Extract the [x, y] coordinate from the center of the cell holding the provided text.  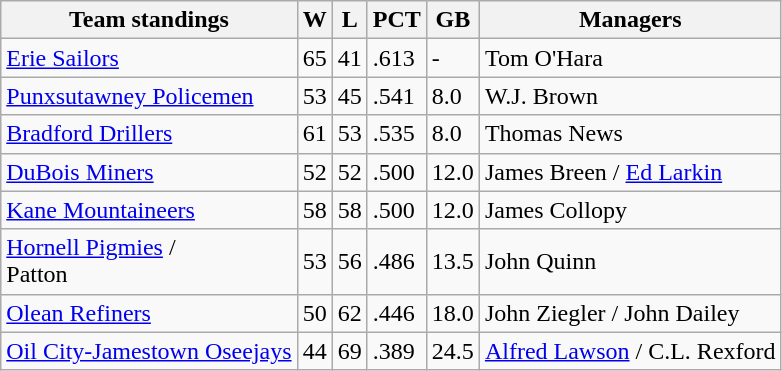
Bradford Drillers [149, 134]
John Ziegler / John Dailey [630, 313]
65 [314, 58]
56 [350, 262]
.446 [396, 313]
13.5 [452, 262]
41 [350, 58]
44 [314, 351]
69 [350, 351]
18.0 [452, 313]
Olean Refiners [149, 313]
50 [314, 313]
James Collopy [630, 210]
GB [452, 20]
W.J. Brown [630, 96]
Team standings [149, 20]
W [314, 20]
PCT [396, 20]
Thomas News [630, 134]
24.5 [452, 351]
Hornell Pigmies / Patton [149, 262]
Managers [630, 20]
.535 [396, 134]
L [350, 20]
Punxsutawney Policemen [149, 96]
62 [350, 313]
Alfred Lawson / C.L. Rexford [630, 351]
Kane Mountaineers [149, 210]
Erie Sailors [149, 58]
45 [350, 96]
DuBois Miners [149, 172]
61 [314, 134]
.541 [396, 96]
Oil City-Jamestown Oseejays [149, 351]
John Quinn [630, 262]
- [452, 58]
.389 [396, 351]
.486 [396, 262]
.613 [396, 58]
Tom O'Hara [630, 58]
James Breen / Ed Larkin [630, 172]
